Identify which cell holds the provided text, then report its (X, Y) central coordinate. 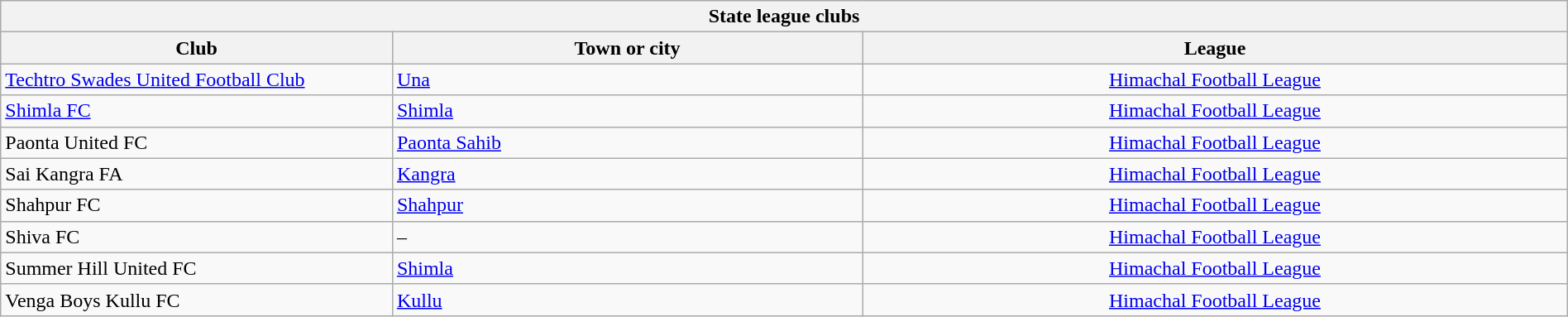
Techtro Swades United Football Club (197, 79)
State league clubs (784, 17)
Paonta United FC (197, 142)
Kullu (627, 300)
Shiva FC (197, 237)
Sai Kangra FA (197, 174)
Kangra (627, 174)
Shahpur (627, 205)
Town or city (627, 48)
Club (197, 48)
Venga Boys Kullu FC (197, 300)
Shahpur FC (197, 205)
League (1216, 48)
Summer Hill United FC (197, 268)
– (627, 237)
Shimla FC (197, 111)
Una (627, 79)
Paonta Sahib (627, 142)
